Find where the given text appears and provide that cell's center as (x, y) coordinate. 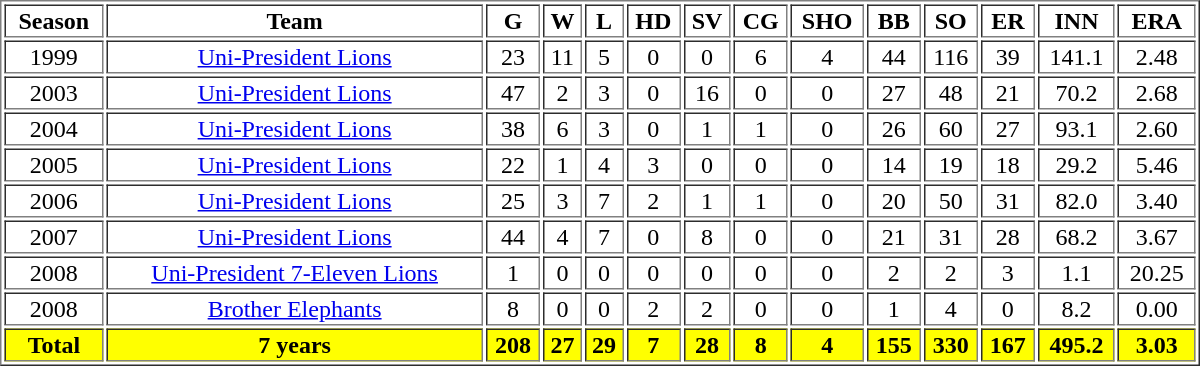
ERA (1156, 20)
1.1 (1076, 272)
60 (951, 128)
0.00 (1156, 308)
167 (1008, 344)
330 (951, 344)
8.2 (1076, 308)
INN (1076, 20)
2.60 (1156, 128)
20.25 (1156, 272)
L (604, 20)
47 (513, 92)
SO (951, 20)
SV (706, 20)
93.1 (1076, 128)
1999 (54, 56)
14 (894, 164)
82.0 (1076, 200)
29.2 (1076, 164)
68.2 (1076, 236)
Team (294, 20)
2007 (54, 236)
2.48 (1156, 56)
495.2 (1076, 344)
SHO (828, 20)
38 (513, 128)
BB (894, 20)
HD (653, 20)
23 (513, 56)
W (562, 20)
Uni-President 7-Eleven Lions (294, 272)
208 (513, 344)
16 (706, 92)
2005 (54, 164)
39 (1008, 56)
3.40 (1156, 200)
Total (54, 344)
2.68 (1156, 92)
2006 (54, 200)
3.67 (1156, 236)
50 (951, 200)
26 (894, 128)
48 (951, 92)
3.03 (1156, 344)
7 years (294, 344)
22 (513, 164)
ER (1008, 20)
Season (54, 20)
CG (761, 20)
5 (604, 56)
18 (1008, 164)
2003 (54, 92)
11 (562, 56)
20 (894, 200)
G (513, 20)
141.1 (1076, 56)
155 (894, 344)
19 (951, 164)
70.2 (1076, 92)
116 (951, 56)
2004 (54, 128)
Brother Elephants (294, 308)
29 (604, 344)
25 (513, 200)
5.46 (1156, 164)
